Capture the cell that displays the provided text and extract its [X, Y] central coordinate. 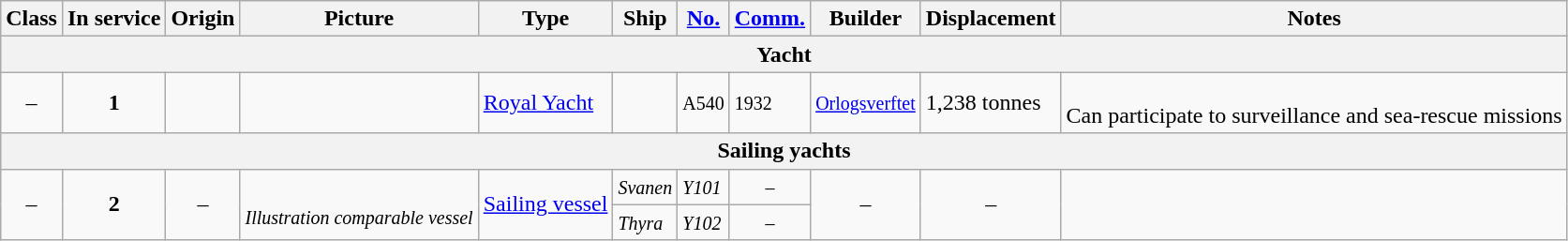
Origin [202, 19]
Svanen [645, 187]
Thyra [645, 222]
Class [32, 19]
Illustration comparable vessel [359, 204]
1 [113, 103]
Ship [645, 19]
A540 [704, 103]
1,238 tonnes [991, 103]
Orlogsverftet [866, 103]
1932 [769, 103]
Can participate to surveillance and sea-rescue missions [1314, 103]
Picture [359, 19]
Builder [866, 19]
Y101 [704, 187]
2 [113, 204]
No. [704, 19]
Yacht [784, 54]
Y102 [704, 222]
Sailing vessel [545, 204]
In service [113, 19]
Royal Yacht [545, 103]
Type [545, 19]
Displacement [991, 19]
Sailing yachts [784, 151]
Comm. [769, 19]
Notes [1314, 19]
